Identify which cell holds the provided text, then report its [X, Y] central coordinate. 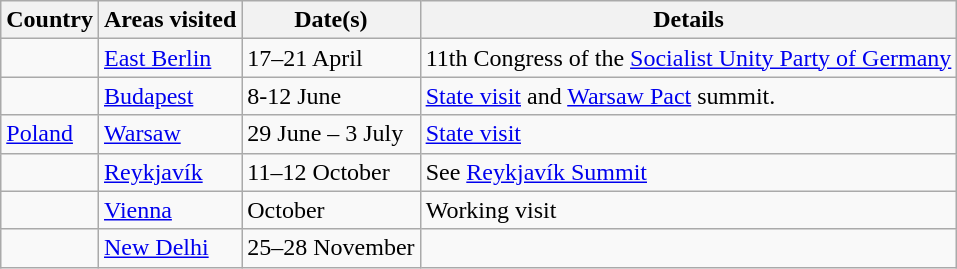
East Berlin [170, 58]
Working visit [688, 210]
October [331, 210]
Poland [50, 134]
State visit and Warsaw Pact summit. [688, 96]
11th Congress of the Socialist Unity Party of Germany [688, 58]
29 June – 3 July [331, 134]
11–12 October [331, 172]
See Reykjavík Summit [688, 172]
Vienna [170, 210]
Date(s) [331, 20]
8-12 June [331, 96]
Reykjavík [170, 172]
Country [50, 20]
25–28 November [331, 248]
State visit [688, 134]
Warsaw [170, 134]
Details [688, 20]
New Delhi [170, 248]
Budapest [170, 96]
Areas visited [170, 20]
17–21 April [331, 58]
